Locate the cell with the specified text and output its (X, Y) center coordinate. 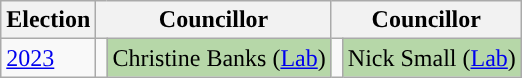
Election (48, 20)
2023 (48, 58)
Nick Small (Lab) (432, 58)
Christine Banks (Lab) (219, 58)
